Capture the cell that displays the provided text and extract its [x, y] central coordinate. 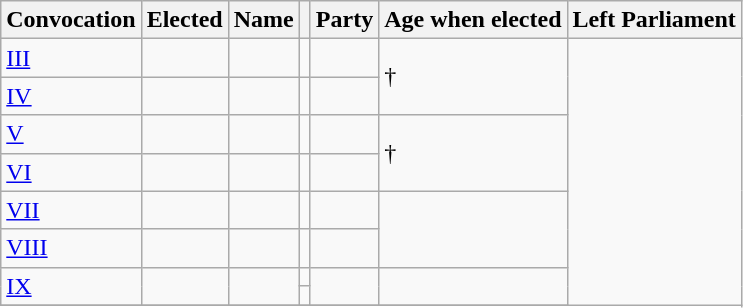
IV [71, 96]
VIII [71, 248]
VI [71, 172]
Party [344, 20]
VII [71, 210]
III [71, 58]
Elected [184, 20]
Name [264, 20]
Left Parliament [654, 20]
Convocation [71, 20]
V [71, 134]
Age when elected [473, 20]
IX [71, 286]
